Scan for the cell matching the given text and deliver its (X, Y) coordinate at center. 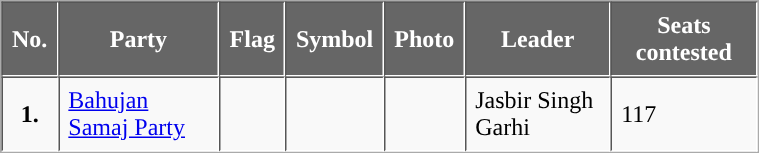
Party (138, 40)
Jasbir Singh Garhi (538, 114)
Bahujan Samaj Party (138, 114)
Photo (424, 40)
No. (30, 40)
Symbol (334, 40)
1. (30, 114)
117 (684, 114)
Leader (538, 40)
Flag (252, 40)
Seats contested (684, 40)
